For the text-containing cell, return its midpoint in (x, y) coordinate format. 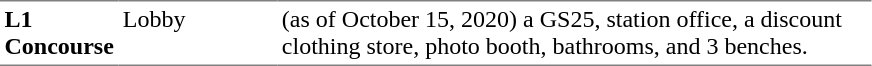
L1Concourse (59, 33)
Lobby (198, 33)
(as of October 15, 2020) a GS25, station office, a discount clothing store, photo booth, bathrooms, and 3 benches. (574, 33)
